Scan for the cell matching the given text and deliver its (x, y) coordinate at center. 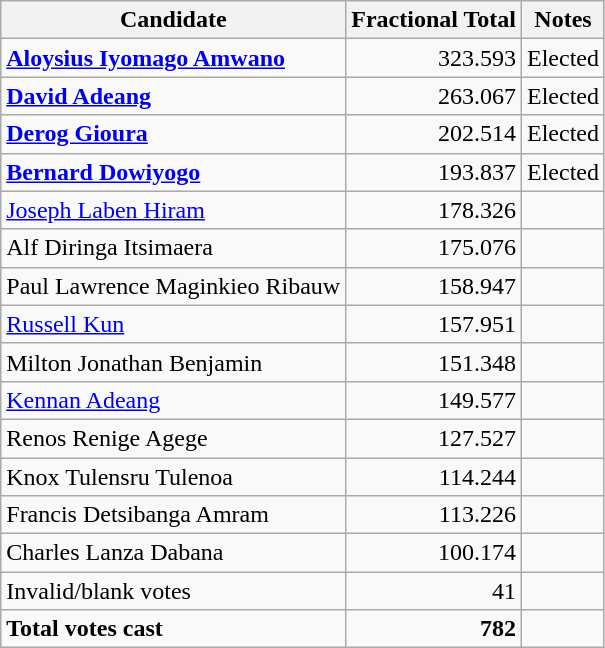
Candidate (174, 20)
100.174 (434, 553)
178.326 (434, 210)
Bernard Dowiyogo (174, 172)
193.837 (434, 172)
Invalid/blank votes (174, 591)
David Adeang (174, 96)
Milton Jonathan Benjamin (174, 362)
Total votes cast (174, 629)
Knox Tulensru Tulenoa (174, 477)
Fractional Total (434, 20)
Russell Kun (174, 324)
127.527 (434, 438)
Renos Renige Agege (174, 438)
41 (434, 591)
151.348 (434, 362)
175.076 (434, 248)
Paul Lawrence Maginkieo Ribauw (174, 286)
158.947 (434, 286)
Kennan Adeang (174, 400)
149.577 (434, 400)
Aloysius Iyomago Amwano (174, 58)
782 (434, 629)
Derog Gioura (174, 134)
323.593 (434, 58)
Joseph Laben Hiram (174, 210)
157.951 (434, 324)
263.067 (434, 96)
114.244 (434, 477)
113.226 (434, 515)
Alf Diringa Itsimaera (174, 248)
Charles Lanza Dabana (174, 553)
202.514 (434, 134)
Notes (562, 20)
Francis Detsibanga Amram (174, 515)
